Scan for the cell matching the given text and deliver its [X, Y] coordinate at center. 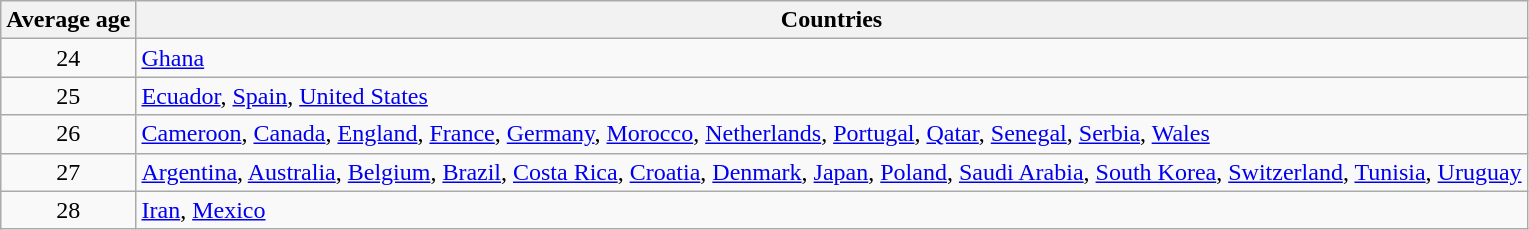
Argentina, Australia, Belgium, Brazil, Costa Rica, Croatia, Denmark, Japan, Poland, Saudi Arabia, South Korea, Switzerland, Tunisia, Uruguay [832, 172]
Ghana [832, 58]
26 [68, 134]
Cameroon, Canada, England, France, Germany, Morocco, Netherlands, Portugal, Qatar, Senegal, Serbia, Wales [832, 134]
Countries [832, 20]
Average age [68, 20]
27 [68, 172]
24 [68, 58]
Ecuador, Spain, United States [832, 96]
Iran, Mexico [832, 210]
25 [68, 96]
28 [68, 210]
